Identify which cell holds the provided text, then report its (X, Y) central coordinate. 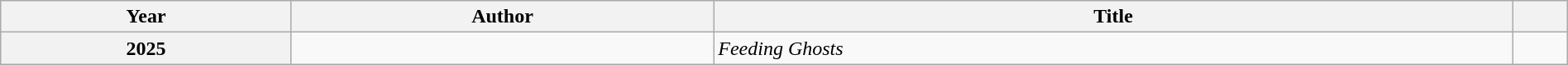
Title (1113, 17)
Author (502, 17)
Year (146, 17)
2025 (146, 48)
Feeding Ghosts (1113, 48)
